Search for the cell housing the specified text and yield its (x, y) center coordinate. 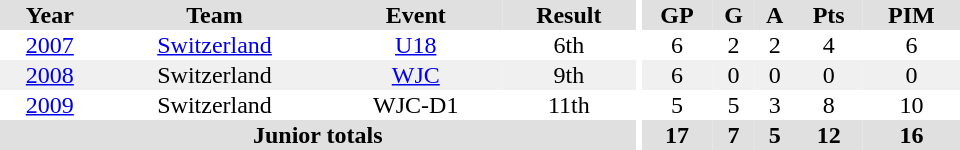
Event (416, 15)
9th (569, 75)
Team (215, 15)
Junior totals (318, 135)
4 (829, 45)
A (775, 15)
6th (569, 45)
WJC-D1 (416, 105)
WJC (416, 75)
PIM (912, 15)
Result (569, 15)
11th (569, 105)
GP (676, 15)
10 (912, 105)
16 (912, 135)
3 (775, 105)
Pts (829, 15)
U18 (416, 45)
17 (676, 135)
2008 (50, 75)
12 (829, 135)
Year (50, 15)
G (733, 15)
8 (829, 105)
7 (733, 135)
2007 (50, 45)
2009 (50, 105)
